Return (x, y) of the center of cell containing provided text 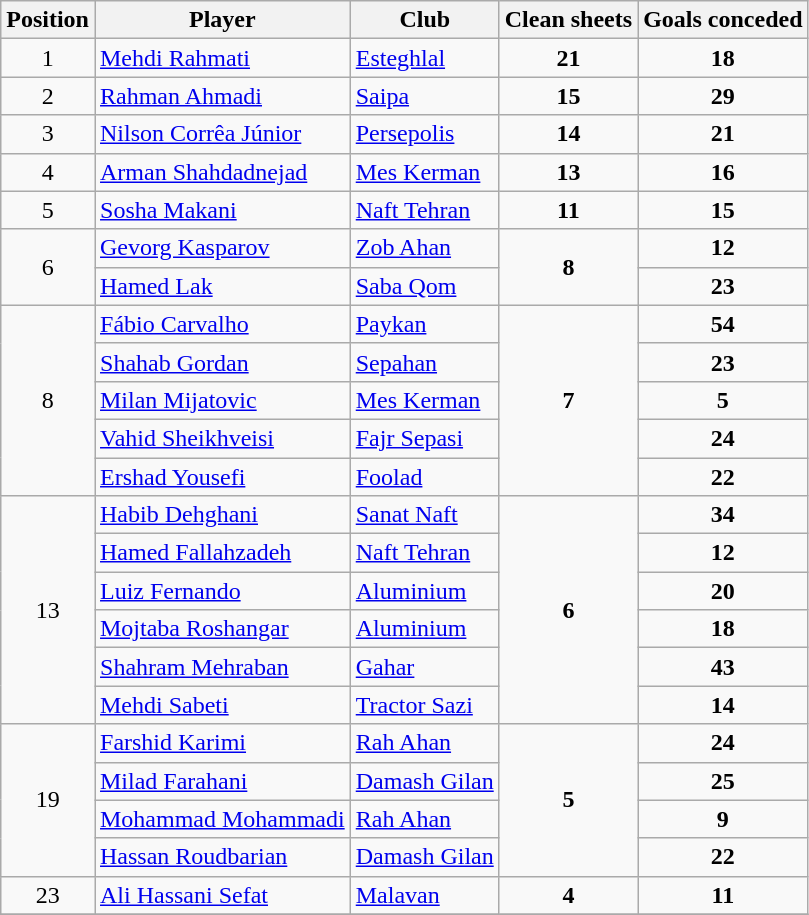
Farshid Karimi (222, 743)
29 (723, 96)
Mehdi Rahmati (222, 58)
Milad Farahani (222, 781)
Mehdi Sabeti (222, 705)
Saipa (424, 96)
Fajr Sepasi (424, 438)
Habib Dehghani (222, 515)
Sanat Naft (424, 515)
Hamed Fallahzadeh (222, 553)
3 (48, 134)
19 (48, 800)
Ershad Yousefi (222, 477)
Hassan Roudbarian (222, 857)
20 (723, 591)
Tractor Sazi (424, 705)
1 (48, 58)
Clean sheets (568, 20)
2 (48, 96)
7 (568, 400)
Hamed Lak (222, 286)
Gahar (424, 667)
Gevorg Kasparov (222, 248)
Luiz Fernando (222, 591)
16 (723, 172)
Shahram Mehraban (222, 667)
43 (723, 667)
Ali Hassani Sefat (222, 895)
Mohammad Mohammadi (222, 819)
Malavan (424, 895)
Sosha Makani (222, 210)
Sepahan (424, 362)
Arman Shahdadnejad (222, 172)
25 (723, 781)
Saba Qom (424, 286)
34 (723, 515)
Esteghlal (424, 58)
Fábio Carvalho (222, 324)
Zob Ahan (424, 248)
Position (48, 20)
Mojtaba Roshangar (222, 629)
Vahid Sheikhveisi (222, 438)
Club (424, 20)
54 (723, 324)
Nilson Corrêa Júnior (222, 134)
Persepolis (424, 134)
Rahman Ahmadi (222, 96)
Goals conceded (723, 20)
Foolad (424, 477)
Shahab Gordan (222, 362)
Player (222, 20)
9 (723, 819)
Milan Mijatovic (222, 400)
Paykan (424, 324)
